For the text-containing cell, return its midpoint in (X, Y) coordinate format. 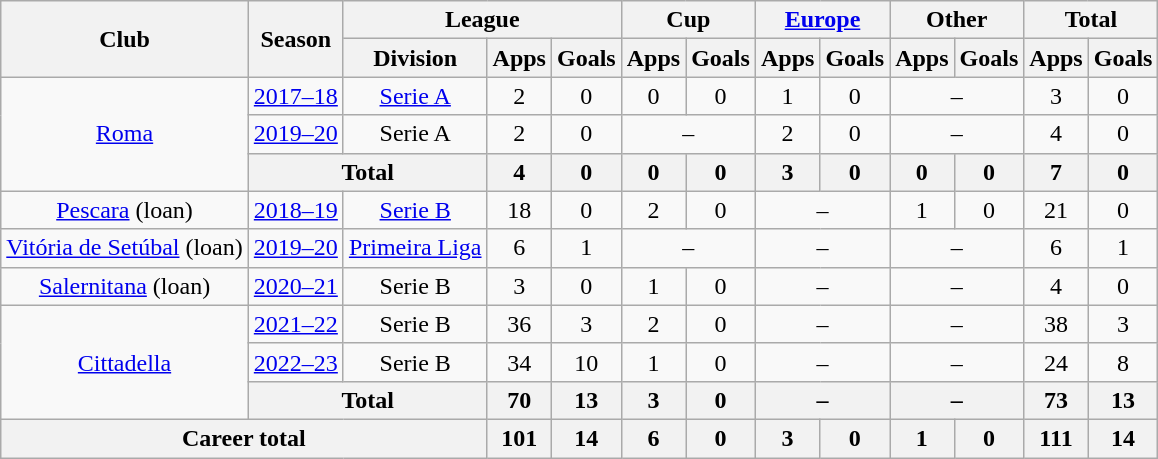
7 (1056, 172)
Europe (822, 20)
101 (519, 438)
21 (1056, 210)
Cup (688, 20)
2020–21 (296, 286)
2018–19 (296, 210)
Other (957, 20)
70 (519, 400)
34 (519, 362)
10 (586, 362)
Vitória de Setúbal (loan) (125, 248)
2021–22 (296, 324)
18 (519, 210)
Roma (125, 134)
24 (1056, 362)
38 (1056, 324)
League (482, 20)
2017–18 (296, 96)
Career total (244, 438)
73 (1056, 400)
Primeira Liga (415, 248)
Salernitana (loan) (125, 286)
36 (519, 324)
2022–23 (296, 362)
Cittadella (125, 362)
Division (415, 58)
Season (296, 39)
111 (1056, 438)
Club (125, 39)
Pescara (loan) (125, 210)
8 (1123, 362)
